Return the [X, Y] coordinate for the center point of the cell that contains the specified text.  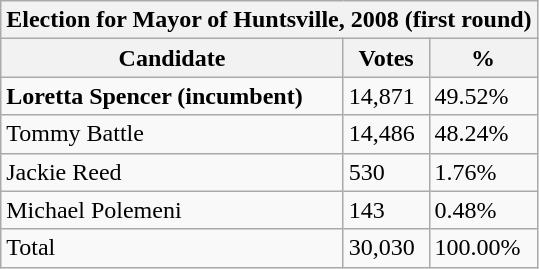
100.00% [483, 248]
Votes [386, 58]
Loretta Spencer (incumbent) [172, 96]
1.76% [483, 172]
Candidate [172, 58]
49.52% [483, 96]
530 [386, 172]
Michael Polemeni [172, 210]
Tommy Battle [172, 134]
0.48% [483, 210]
143 [386, 210]
14,486 [386, 134]
14,871 [386, 96]
Total [172, 248]
Election for Mayor of Huntsville, 2008 (first round) [269, 20]
30,030 [386, 248]
Jackie Reed [172, 172]
48.24% [483, 134]
% [483, 58]
